Determine the [X, Y] coordinate at the center of the cell enclosing the given text.  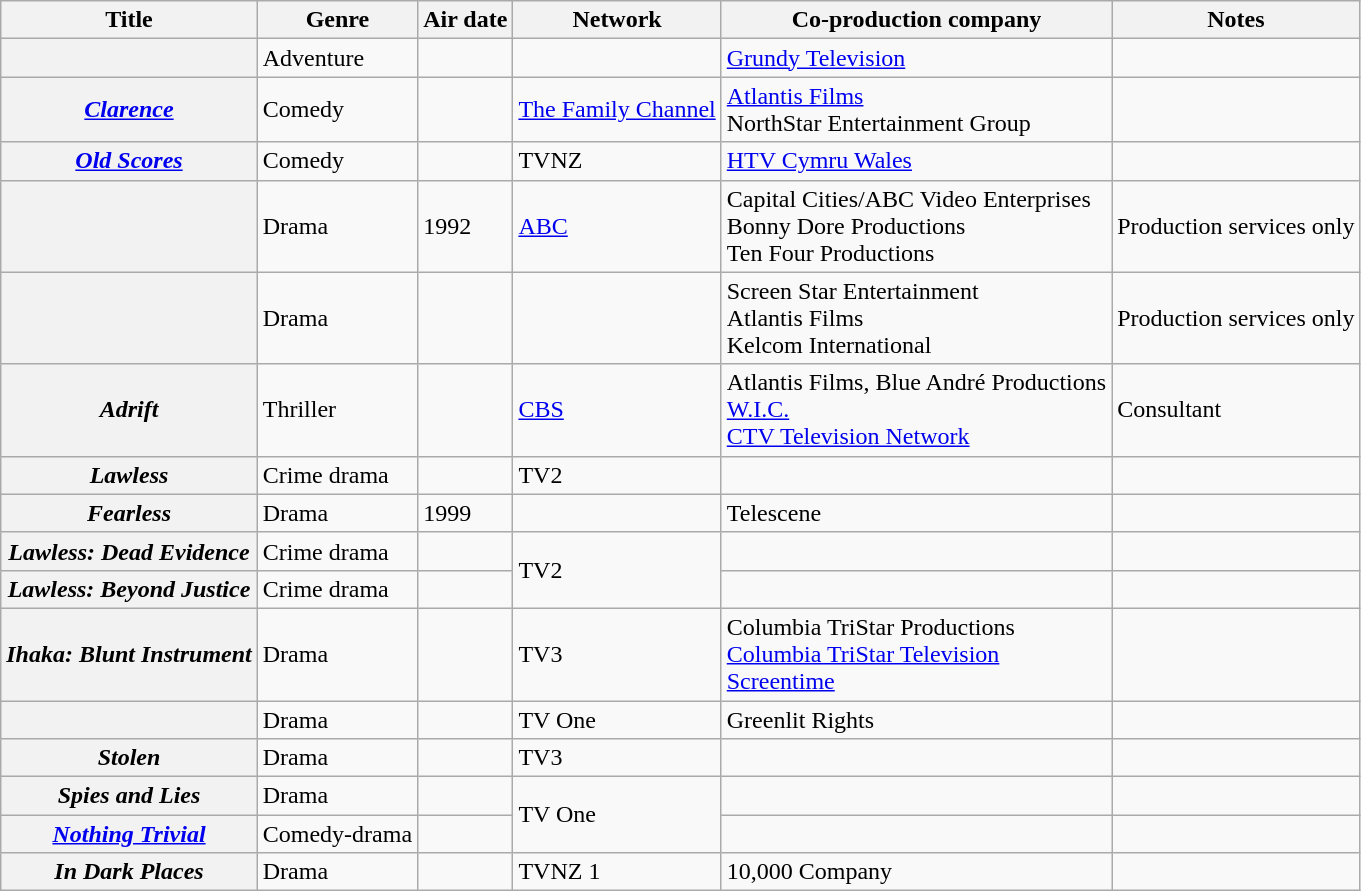
Ihaka: Blunt Instrument [129, 654]
Title [129, 20]
Thriller [337, 410]
Nothing Trivial [129, 834]
Columbia TriStar ProductionsColumbia TriStar TelevisionScreentime [916, 654]
Notes [1236, 20]
Old Scores [129, 161]
ABC [617, 226]
The Family Channel [617, 110]
Atlantis Films, Blue André ProductionsW.I.C.CTV Television Network [916, 410]
1999 [466, 513]
Stolen [129, 758]
Clarence [129, 110]
CBS [617, 410]
Lawless [129, 475]
Adrift [129, 410]
Telescene [916, 513]
Lawless: Beyond Justice [129, 589]
Network [617, 20]
Spies and Lies [129, 796]
Consultant [1236, 410]
Grundy Television [916, 58]
Genre [337, 20]
Lawless: Dead Evidence [129, 551]
HTV Cymru Wales [916, 161]
Screen Star EntertainmentAtlantis FilmsKelcom International [916, 318]
Fearless [129, 513]
Comedy-drama [337, 834]
Air date [466, 20]
TVNZ 1 [617, 872]
Adventure [337, 58]
Co-production company [916, 20]
TVNZ [617, 161]
Atlantis FilmsNorthStar Entertainment Group [916, 110]
Greenlit Rights [916, 719]
In Dark Places [129, 872]
10,000 Company [916, 872]
1992 [466, 226]
Capital Cities/ABC Video EnterprisesBonny Dore ProductionsTen Four Productions [916, 226]
